Locate the cell with the specified text and output its (X, Y) center coordinate. 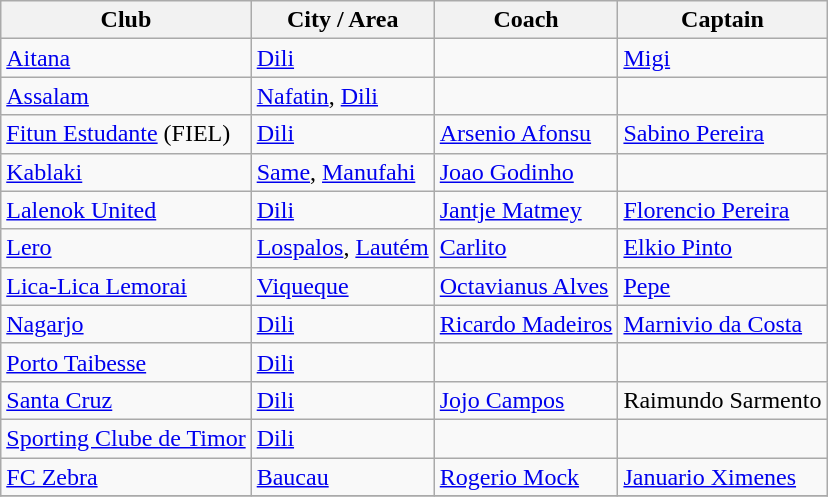
Migi (722, 58)
Lalenok United (126, 210)
FC Zebra (126, 477)
Baucau (342, 477)
Sporting Clube de Timor (126, 438)
Arsenio Afonsu (526, 134)
Marnivio da Costa (722, 324)
Octavianus Alves (526, 286)
Pepe (722, 286)
Jantje Matmey (526, 210)
Viqueque (342, 286)
Carlito (526, 248)
Januario Ximenes (722, 477)
City / Area (342, 20)
Same, Manufahi (342, 172)
Kablaki (126, 172)
Club (126, 20)
Ricardo Madeiros (526, 324)
Lero (126, 248)
Fitun Estudante (FIEL) (126, 134)
Jojo Campos (526, 400)
Lica-Lica Lemorai (126, 286)
Assalam (126, 96)
Nagarjo (126, 324)
Sabino Pereira (722, 134)
Raimundo Sarmento (722, 400)
Elkio Pinto (722, 248)
Santa Cruz (126, 400)
Joao Godinho (526, 172)
Rogerio Mock (526, 477)
Aitana (126, 58)
Porto Taibesse (126, 362)
Florencio Pereira (722, 210)
Nafatin, Dili (342, 96)
Captain (722, 20)
Coach (526, 20)
Lospalos, Lautém (342, 248)
